For the text-containing cell, return its midpoint in (x, y) coordinate format. 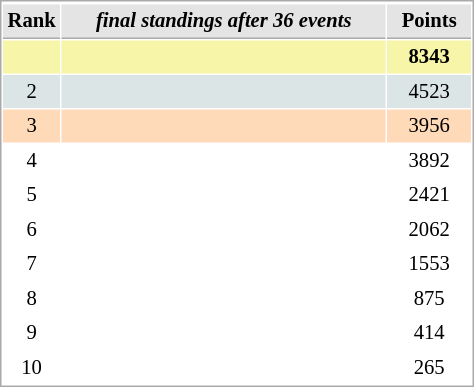
final standings after 36 events (224, 21)
7 (32, 264)
2 (32, 92)
8343 (429, 56)
414 (429, 332)
6 (32, 230)
3956 (429, 126)
3892 (429, 160)
Rank (32, 21)
Points (429, 21)
2062 (429, 230)
1553 (429, 264)
8 (32, 298)
2421 (429, 194)
9 (32, 332)
10 (32, 368)
875 (429, 298)
4 (32, 160)
265 (429, 368)
5 (32, 194)
4523 (429, 92)
3 (32, 126)
